Scan for the cell matching the given text and deliver its [x, y] coordinate at center. 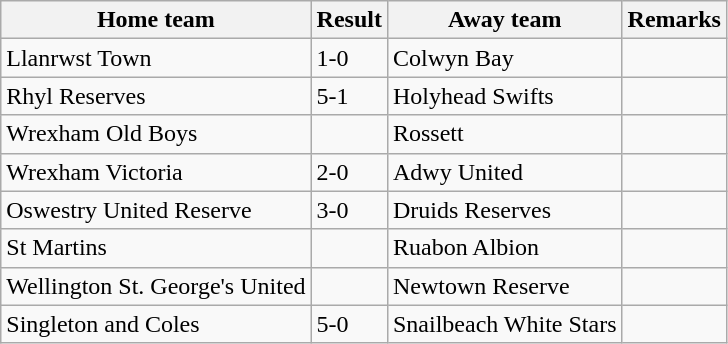
Druids Reserves [504, 210]
Oswestry United Reserve [156, 210]
5-1 [349, 96]
Rhyl Reserves [156, 96]
Newtown Reserve [504, 286]
Remarks [674, 20]
Home team [156, 20]
Llanrwst Town [156, 58]
Wellington St. George's United [156, 286]
Result [349, 20]
Wrexham Victoria [156, 172]
Rossett [504, 134]
Adwy United [504, 172]
Ruabon Albion [504, 248]
Colwyn Bay [504, 58]
Singleton and Coles [156, 324]
Snailbeach White Stars [504, 324]
5-0 [349, 324]
Holyhead Swifts [504, 96]
Away team [504, 20]
2-0 [349, 172]
3-0 [349, 210]
1-0 [349, 58]
St Martins [156, 248]
Wrexham Old Boys [156, 134]
